Pinpoint the cell where the given text exists, returning its [x, y] midpoint coordinate. 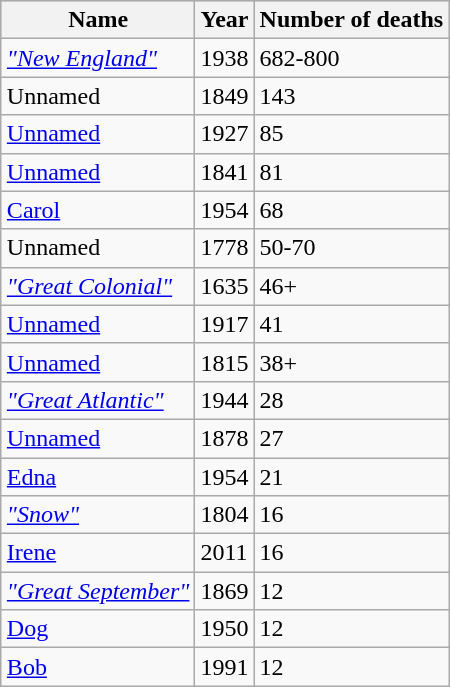
50-70 [352, 248]
Year [224, 20]
46+ [352, 286]
682-800 [352, 58]
Name [98, 20]
1635 [224, 286]
Irene [98, 553]
1950 [224, 629]
1869 [224, 591]
Number of deaths [352, 20]
1849 [224, 96]
"Great Colonial" [98, 286]
143 [352, 96]
Dog [98, 629]
1815 [224, 362]
1944 [224, 400]
2011 [224, 553]
1878 [224, 438]
81 [352, 172]
Bob [98, 667]
"New England" [98, 58]
68 [352, 210]
"Snow" [98, 515]
21 [352, 477]
"Great September" [98, 591]
1804 [224, 515]
"Great Atlantic" [98, 400]
1778 [224, 248]
28 [352, 400]
38+ [352, 362]
27 [352, 438]
Edna [98, 477]
1917 [224, 324]
1927 [224, 134]
1841 [224, 172]
Carol [98, 210]
1938 [224, 58]
41 [352, 324]
85 [352, 134]
1991 [224, 667]
